Identify which cell holds the provided text, then report its [x, y] central coordinate. 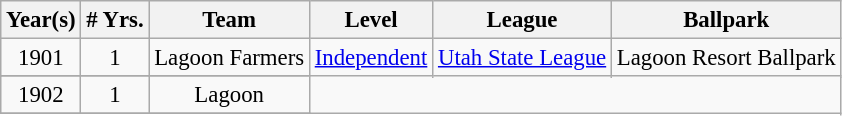
Independent [370, 58]
Ballpark [726, 20]
1902 [41, 95]
Lagoon [230, 95]
Utah State League [522, 58]
Level [370, 20]
Year(s) [41, 20]
# Yrs. [115, 20]
Lagoon Farmers [230, 58]
1901 [41, 58]
League [522, 20]
Lagoon Resort Ballpark [726, 58]
Team [230, 20]
